Capture the cell that displays the provided text and extract its (X, Y) central coordinate. 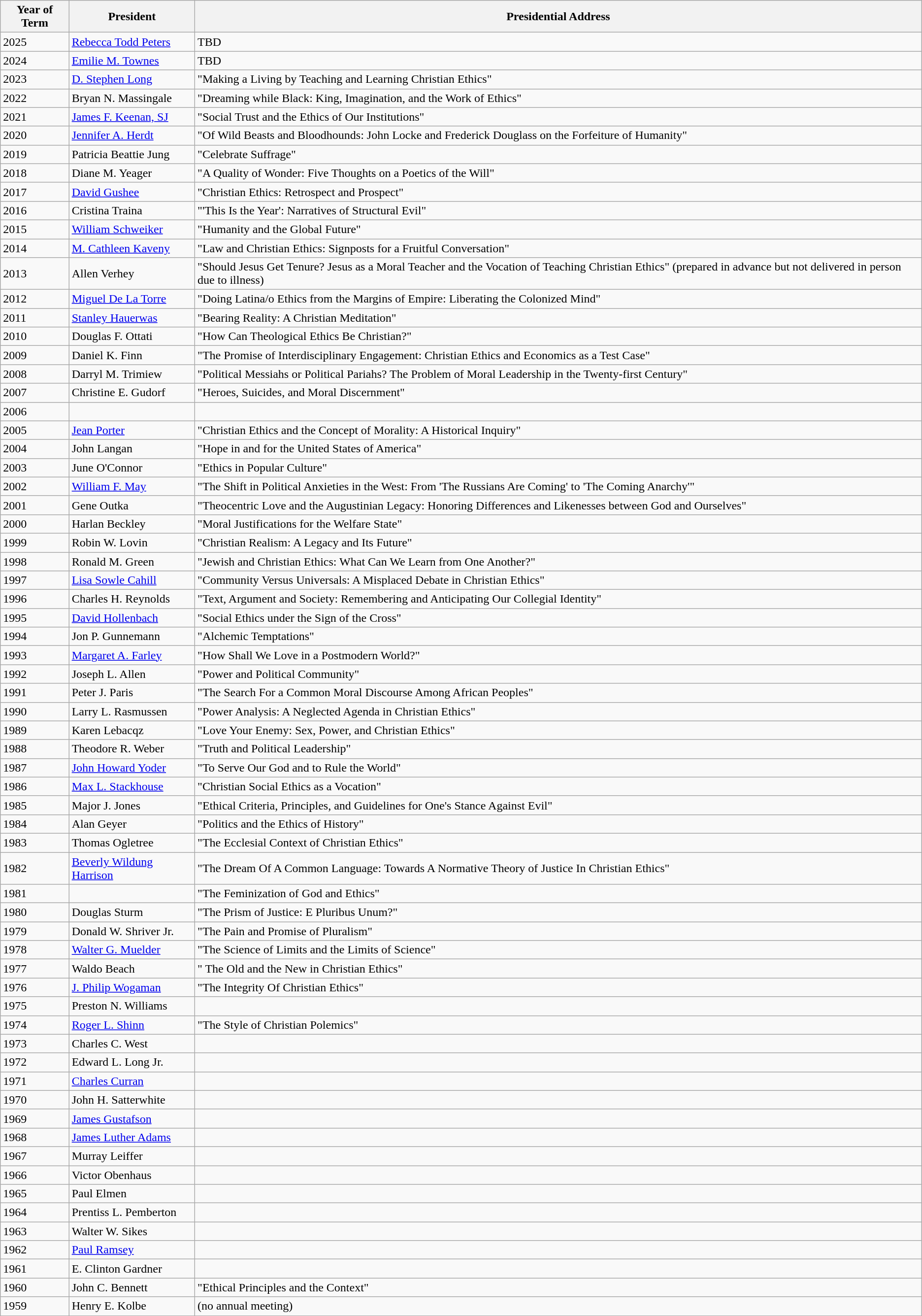
D. Stephen Long (132, 79)
Robin W. Lovin (132, 542)
"The Style of Christian Polemics" (559, 1025)
Henry E. Kolbe (132, 1306)
"Jewish and Christian Ethics: What Can We Learn from One Another?" (559, 561)
2021 (34, 117)
"How Can Theological Ethics Be Christian?" (559, 337)
"Community Versus Universals: A Misplaced Debate in Christian Ethics" (559, 580)
President (132, 17)
Rebecca Todd Peters (132, 42)
1971 (34, 1081)
1993 (34, 655)
1970 (34, 1100)
Gene Outka (132, 505)
2014 (34, 248)
1998 (34, 561)
1985 (34, 805)
2002 (34, 486)
Peter J. Paris (132, 693)
"Social Trust and the Ethics of Our Institutions" (559, 117)
"The Science of Limits and the Limits of Science" (559, 950)
"Politics and the Ethics of History" (559, 824)
2022 (34, 98)
1975 (34, 1006)
Victor Obenhaus (132, 1175)
1960 (34, 1287)
Margaret A. Farley (132, 655)
"The Feminization of God and Ethics" (559, 894)
James F. Keenan, SJ (132, 117)
"Political Messiahs or Political Pariahs? The Problem of Moral Leadership in the Twenty-first Century" (559, 374)
June O'Connor (132, 468)
David Hollenbach (132, 618)
Douglas F. Ottati (132, 337)
2001 (34, 505)
1962 (34, 1250)
Charles C. West (132, 1044)
"How Shall We Love in a Postmodern World?" (559, 655)
Miguel De La Torre (132, 299)
Edward L. Long Jr. (132, 1062)
"Of Wild Beasts and Bloodhounds: John Locke and Frederick Douglass on the Forfeiture of Humanity" (559, 135)
2010 (34, 337)
1976 (34, 987)
1964 (34, 1213)
2009 (34, 355)
Alan Geyer (132, 824)
"Christian Realism: A Legacy and Its Future" (559, 542)
"Bearing Reality: A Christian Meditation" (559, 318)
1994 (34, 637)
2006 (34, 411)
Paul Elmen (132, 1194)
Donald W. Shriver Jr. (132, 931)
1983 (34, 843)
1961 (34, 1269)
Thomas Ogletree (132, 843)
1968 (34, 1137)
"The Pain and Promise of Pluralism" (559, 931)
"Hope in and for the United States of America" (559, 449)
Daniel K. Finn (132, 355)
1995 (34, 618)
"Power and Political Community" (559, 674)
Douglas Sturm (132, 912)
J. Philip Wogaman (132, 987)
"Christian Ethics: Retrospect and Prospect" (559, 192)
Diane M. Yeager (132, 173)
Max L. Stackhouse (132, 786)
"The Shift in Political Anxieties in the West: From 'The Russians Are Coming' to 'The Coming Anarchy'" (559, 486)
Jon P. Gunnemann (132, 637)
John H. Satterwhite (132, 1100)
Bryan N. Massingale (132, 98)
2016 (34, 210)
"Celebrate Suffrage" (559, 154)
1987 (34, 768)
1959 (34, 1306)
James Gustafson (132, 1118)
(no annual meeting) (559, 1306)
Beverly Wildung Harrison (132, 868)
Charles Curran (132, 1081)
2017 (34, 192)
2000 (34, 524)
Cristina Traina (132, 210)
Ronald M. Green (132, 561)
2013 (34, 274)
"Ethical Criteria, Principles, and Guidelines for One's Stance Against Evil" (559, 805)
Preston N. Williams (132, 1006)
"The Dream Of A Common Language: Towards A Normative Theory of Justice In Christian Ethics" (559, 868)
Karen Lebacqz (132, 730)
1981 (34, 894)
Prentiss L. Pemberton (132, 1213)
Lisa Sowle Cahill (132, 580)
"Alchemic Temptations" (559, 637)
1979 (34, 931)
2008 (34, 374)
"Truth and Political Leadership" (559, 749)
"Humanity and the Global Future" (559, 229)
1972 (34, 1062)
Charles H. Reynolds (132, 599)
" The Old and the New in Christian Ethics" (559, 969)
1974 (34, 1025)
James Luther Adams (132, 1137)
"'This Is the Year': Narratives of Structural Evil" (559, 210)
"Making a Living by Teaching and Learning Christian Ethics" (559, 79)
2012 (34, 299)
1991 (34, 693)
John Howard Yoder (132, 768)
Walter W. Sikes (132, 1231)
2018 (34, 173)
William Schweiker (132, 229)
"Power Analysis: A Neglected Agenda in Christian Ethics" (559, 711)
"Text, Argument and Society: Remembering and Anticipating Our Collegial Identity" (559, 599)
1984 (34, 824)
"Heroes, Suicides, and Moral Discernment" (559, 393)
2011 (34, 318)
Allen Verhey (132, 274)
"Christian Social Ethics as a Vocation" (559, 786)
Darryl M. Trimiew (132, 374)
William F. May (132, 486)
2023 (34, 79)
"The Integrity Of Christian Ethics" (559, 987)
"Moral Justifications for the Welfare State" (559, 524)
2019 (34, 154)
"Theocentric Love and the Augustinian Legacy: Honoring Differences and Likenesses between God and Ourselves" (559, 505)
1965 (34, 1194)
Jean Porter (132, 430)
1990 (34, 711)
"The Ecclesial Context of Christian Ethics" (559, 843)
"Doing Latina/o Ethics from the Margins of Empire: Liberating the Colonized Mind" (559, 299)
John Langan (132, 449)
1982 (34, 868)
Major J. Jones (132, 805)
2015 (34, 229)
"Law and Christian Ethics: Signposts for a Fruitful Conversation" (559, 248)
"Ethics in Popular Culture" (559, 468)
Larry L. Rasmussen (132, 711)
1978 (34, 950)
Waldo Beach (132, 969)
Murray Leiffer (132, 1156)
Stanley Hauerwas (132, 318)
Walter G. Muelder (132, 950)
2020 (34, 135)
2024 (34, 61)
1986 (34, 786)
"The Promise of Interdisciplinary Engagement: Christian Ethics and Economics as a Test Case" (559, 355)
1963 (34, 1231)
David Gushee (132, 192)
2007 (34, 393)
1973 (34, 1044)
2004 (34, 449)
Jennifer A. Herdt (132, 135)
"A Quality of Wonder: Five Thoughts on a Poetics of the Will" (559, 173)
1969 (34, 1118)
1966 (34, 1175)
M. Cathleen Kaveny (132, 248)
Roger L. Shinn (132, 1025)
1989 (34, 730)
1977 (34, 969)
"The Search For a Common Moral Discourse Among African Peoples" (559, 693)
John C. Bennett (132, 1287)
Paul Ramsey (132, 1250)
Joseph L. Allen (132, 674)
1992 (34, 674)
"Social Ethics under the Sign of the Cross" (559, 618)
"Dreaming while Black: King, Imagination, and the Work of Ethics" (559, 98)
Theodore R. Weber (132, 749)
1999 (34, 542)
Harlan Beckley (132, 524)
E. Clinton Gardner (132, 1269)
1967 (34, 1156)
1988 (34, 749)
Patricia Beattie Jung (132, 154)
2025 (34, 42)
1980 (34, 912)
2005 (34, 430)
1996 (34, 599)
"Ethical Principles and the Context" (559, 1287)
"To Serve Our God and to Rule the World" (559, 768)
Year of Term (34, 17)
"The Prism of Justice: E Pluribus Unum?" (559, 912)
"Christian Ethics and the Concept of Morality: A Historical Inquiry" (559, 430)
"Love Your Enemy: Sex, Power, and Christian Ethics" (559, 730)
Presidential Address (559, 17)
2003 (34, 468)
Emilie M. Townes (132, 61)
1997 (34, 580)
Christine E. Gudorf (132, 393)
